Search for the cell housing the specified text and yield its [X, Y] center coordinate. 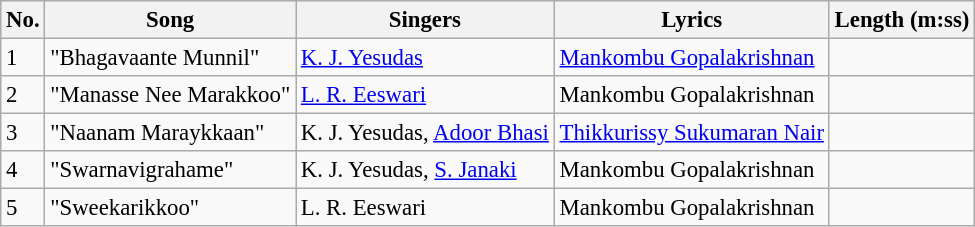
"Swarnavigrahame" [170, 170]
"Naanam Maraykkaan" [170, 133]
Song [170, 20]
4 [23, 170]
"Manasse Nee Marakkoo" [170, 95]
Singers [426, 20]
K. J. Yesudas, Adoor Bhasi [426, 133]
Thikkurissy Sukumaran Nair [692, 133]
3 [23, 133]
K. J. Yesudas, S. Janaki [426, 170]
K. J. Yesudas [426, 58]
Length (m:ss) [902, 20]
1 [23, 58]
"Bhagavaante Munnil" [170, 58]
No. [23, 20]
Lyrics [692, 20]
2 [23, 95]
"Sweekarikkoo" [170, 208]
5 [23, 208]
